Return the [x, y] coordinate for the center point of the cell that contains the specified text.  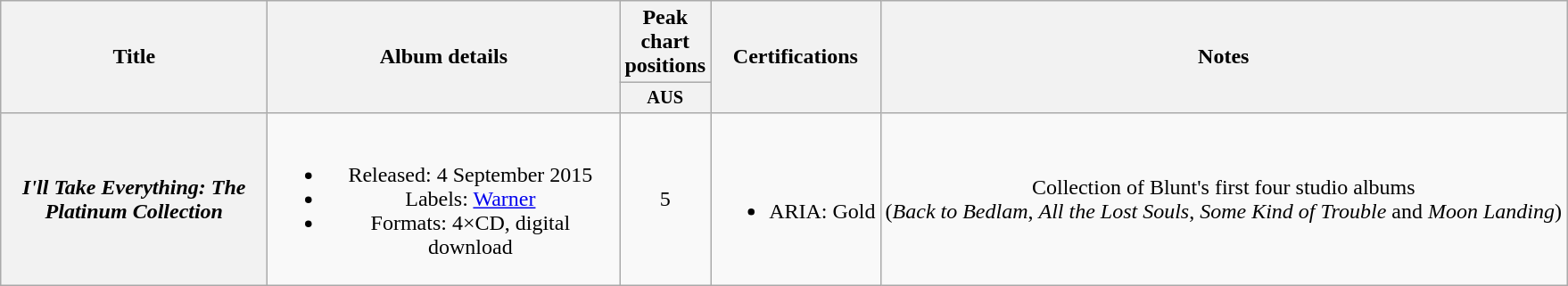
Peakchartpositions [665, 42]
I'll Take Everything: The Platinum Collection [134, 199]
Collection of Blunt's first four studio albums(Back to Bedlam, All the Lost Souls, Some Kind of Trouble and Moon Landing) [1224, 199]
Album details [444, 57]
ARIA: Gold [796, 199]
Certifications [796, 57]
AUS [665, 98]
Title [134, 57]
Notes [1224, 57]
Released: 4 September 2015Labels: WarnerFormats: 4×CD, digital download [444, 199]
5 [665, 199]
